Find where the given text appears and provide that cell's center as [X, Y] coordinate. 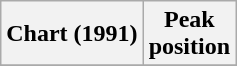
Chart (1991) [72, 34]
Peakposition [189, 34]
